Find where the given text appears and provide that cell's center as [X, Y] coordinate. 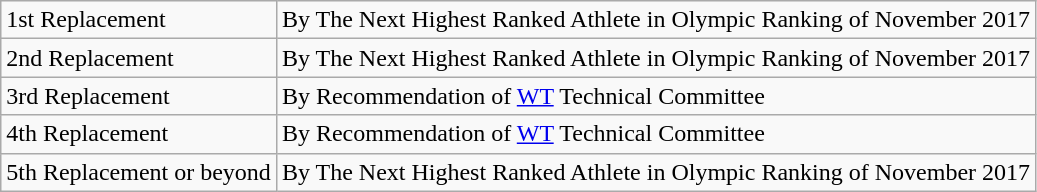
4th Replacement [139, 134]
3rd Replacement [139, 96]
5th Replacement or beyond [139, 172]
2nd Replacement [139, 58]
1st Replacement [139, 20]
